Pinpoint the cell where the given text exists, returning its (X, Y) midpoint coordinate. 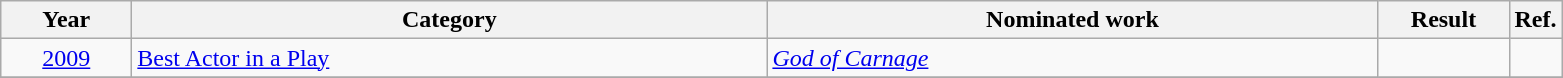
Ref. (1536, 20)
Category (450, 20)
Best Actor in a Play (450, 58)
Year (66, 20)
Result (1444, 20)
Nominated work (1072, 20)
2009 (66, 58)
God of Carnage (1072, 58)
